Identify which cell holds the provided text, then report its [x, y] central coordinate. 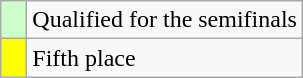
Fifth place [165, 58]
Qualified for the semifinals [165, 20]
